Return [x, y] of the center of cell containing provided text 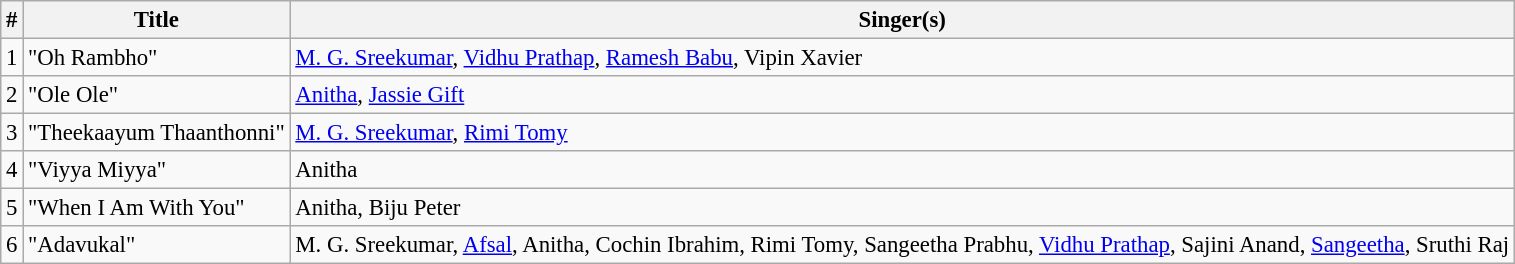
Anitha, Biju Peter [902, 208]
Anitha [902, 170]
"Theekaayum Thaanthonni" [156, 133]
"Viyya Miyya" [156, 170]
M. G. Sreekumar, Vidhu Prathap, Ramesh Babu, Vipin Xavier [902, 58]
6 [12, 245]
# [12, 20]
M. G. Sreekumar, Rimi Tomy [902, 133]
"When I Am With You" [156, 208]
5 [12, 208]
1 [12, 58]
2 [12, 95]
Singer(s) [902, 20]
M. G. Sreekumar, Afsal, Anitha, Cochin Ibrahim, Rimi Tomy, Sangeetha Prabhu, Vidhu Prathap, Sajini Anand, Sangeetha, Sruthi Raj [902, 245]
Title [156, 20]
"Adavukal" [156, 245]
3 [12, 133]
4 [12, 170]
"Oh Rambho" [156, 58]
"Ole Ole" [156, 95]
Anitha, Jassie Gift [902, 95]
